Provide the (x, y) coordinate of the cell's center where the given text is located.  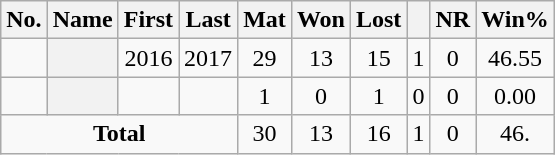
Lost (378, 20)
Last (208, 20)
0.00 (516, 96)
30 (265, 134)
16 (378, 134)
Total (120, 134)
2016 (148, 58)
46.55 (516, 58)
No. (24, 20)
2017 (208, 58)
Name (82, 20)
Won (320, 20)
NR (453, 20)
First (148, 20)
Mat (265, 20)
46. (516, 134)
Win% (516, 20)
29 (265, 58)
15 (378, 58)
